Return [X, Y] of the center of cell containing provided text 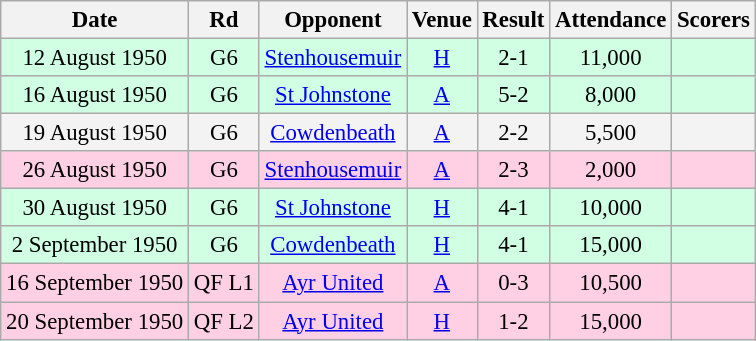
1-2 [514, 321]
Rd [224, 20]
16 September 1950 [95, 283]
Opponent [332, 20]
10,000 [611, 208]
2-3 [514, 170]
26 August 1950 [95, 170]
5,500 [611, 133]
0-3 [514, 283]
Scorers [714, 20]
QF L1 [224, 283]
8,000 [611, 95]
12 August 1950 [95, 58]
20 September 1950 [95, 321]
19 August 1950 [95, 133]
2,000 [611, 170]
30 August 1950 [95, 208]
2-2 [514, 133]
Attendance [611, 20]
QF L2 [224, 321]
2 September 1950 [95, 245]
Result [514, 20]
Date [95, 20]
10,500 [611, 283]
11,000 [611, 58]
Venue [442, 20]
5-2 [514, 95]
16 August 1950 [95, 95]
2-1 [514, 58]
